Detect which cell encompasses the target text, then output its [x, y] center coordinate. 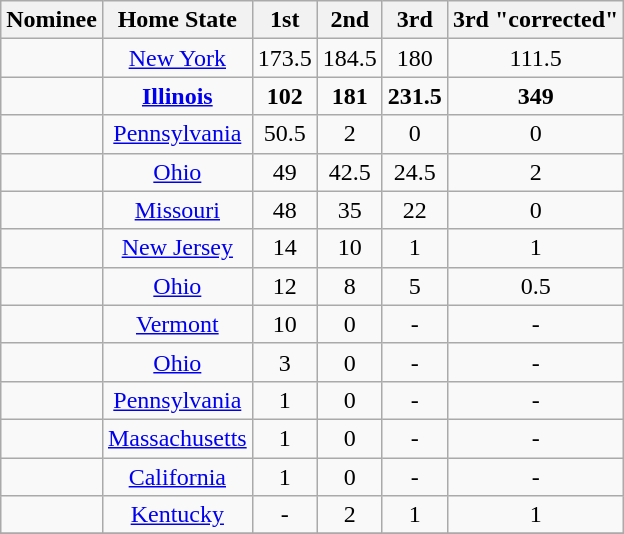
Nominee [52, 20]
24.5 [414, 172]
49 [284, 172]
14 [284, 248]
50.5 [284, 134]
35 [350, 210]
Illinois [177, 96]
102 [284, 96]
111.5 [536, 58]
173.5 [284, 58]
12 [284, 286]
Missouri [177, 210]
2nd [350, 20]
Massachusetts [177, 438]
Home State [177, 20]
New York [177, 58]
8 [350, 286]
New Jersey [177, 248]
181 [350, 96]
0.5 [536, 286]
3 [284, 362]
5 [414, 286]
California [177, 477]
3rd [414, 20]
42.5 [350, 172]
Vermont [177, 324]
231.5 [414, 96]
349 [536, 96]
22 [414, 210]
1st [284, 20]
184.5 [350, 58]
180 [414, 58]
Kentucky [177, 515]
48 [284, 210]
3rd "corrected" [536, 20]
